Determine the (x, y) coordinate at the center of the cell enclosing the given text.  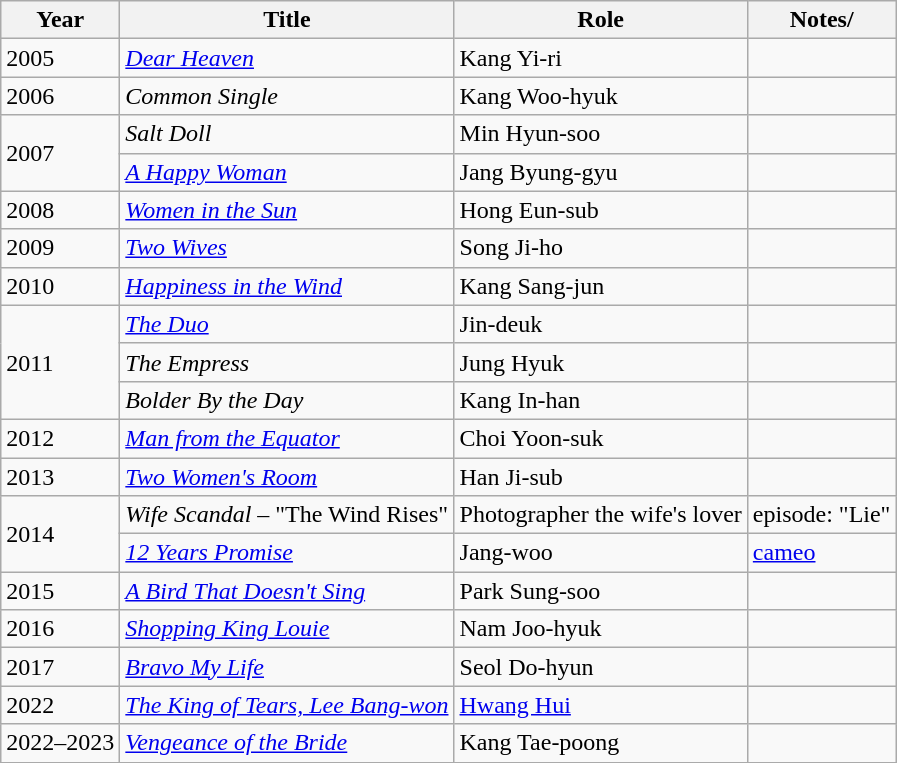
episode: "Lie" (822, 515)
2012 (60, 438)
Salt Doll (287, 134)
2015 (60, 591)
A Bird That Doesn't Sing (287, 591)
2005 (60, 58)
Photographer the wife's lover (600, 515)
Jin-deuk (600, 324)
2014 (60, 534)
2006 (60, 96)
Nam Joo-hyuk (600, 629)
2009 (60, 248)
Kang In-han (600, 400)
cameo (822, 553)
Jang Byung-gyu (600, 172)
Bravo My Life (287, 667)
Bolder By the Day (287, 400)
Jung Hyuk (600, 362)
2022–2023 (60, 743)
Women in the Sun (287, 210)
A Happy Woman (287, 172)
The Duo (287, 324)
Vengeance of the Bride (287, 743)
2022 (60, 705)
Min Hyun-soo (600, 134)
Song Ji-ho (600, 248)
Hwang Hui (600, 705)
Happiness in the Wind (287, 286)
Common Single (287, 96)
Hong Eun-sub (600, 210)
Kang Sang-jun (600, 286)
Man from the Equator (287, 438)
Han Ji-sub (600, 477)
2013 (60, 477)
Two Women's Room (287, 477)
Park Sung-soo (600, 591)
Shopping King Louie (287, 629)
Kang Woo-hyuk (600, 96)
Dear Heaven (287, 58)
12 Years Promise (287, 553)
2011 (60, 362)
Kang Tae-poong (600, 743)
2016 (60, 629)
Kang Yi-ri (600, 58)
Seol Do-hyun (600, 667)
2010 (60, 286)
2007 (60, 153)
The Empress (287, 362)
Two Wives (287, 248)
2008 (60, 210)
Title (287, 20)
2017 (60, 667)
Choi Yoon-suk (600, 438)
Wife Scandal – "The Wind Rises" (287, 515)
Year (60, 20)
Role (600, 20)
Notes/ (822, 20)
Jang-woo (600, 553)
The King of Tears, Lee Bang-won (287, 705)
